Find where the given text appears and provide that cell's center as [X, Y] coordinate. 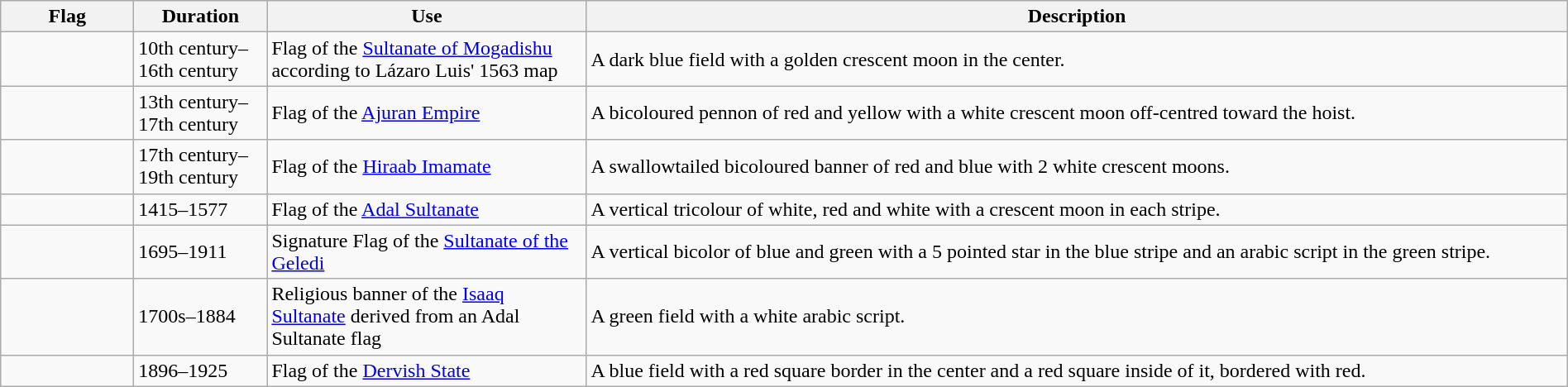
17th century–19th century [200, 167]
A green field with a white arabic script. [1077, 317]
1695–1911 [200, 251]
A dark blue field with a golden crescent moon in the center. [1077, 60]
13th century–17th century [200, 112]
Flag of the Ajuran Empire [427, 112]
Description [1077, 17]
1700s–1884 [200, 317]
Duration [200, 17]
Flag of the Sultanate of Mogadishu according to Lázaro Luis' 1563 map [427, 60]
1415–1577 [200, 209]
Use [427, 17]
Religious banner of the Isaaq Sultanate derived from an Adal Sultanate flag [427, 317]
Flag [68, 17]
A vertical tricolour of white, red and white with a crescent moon in each stripe. [1077, 209]
Flag of the Dervish State [427, 370]
A vertical bicolor of blue and green with a 5 pointed star in the blue stripe and an arabic script in the green stripe. [1077, 251]
A swallowtailed bicoloured banner of red and blue with 2 white crescent moons. [1077, 167]
10th century–16th century [200, 60]
Flag of the Adal Sultanate [427, 209]
A blue field with a red square border in the center and a red square inside of it, bordered with red. [1077, 370]
Flag of the Hiraab Imamate [427, 167]
1896–1925 [200, 370]
Signature Flag of the Sultanate of the Geledi [427, 251]
A bicoloured pennon of red and yellow with a white crescent moon off-centred toward the hoist. [1077, 112]
